Extract the (x, y) coordinate from the center of the cell holding the provided text.  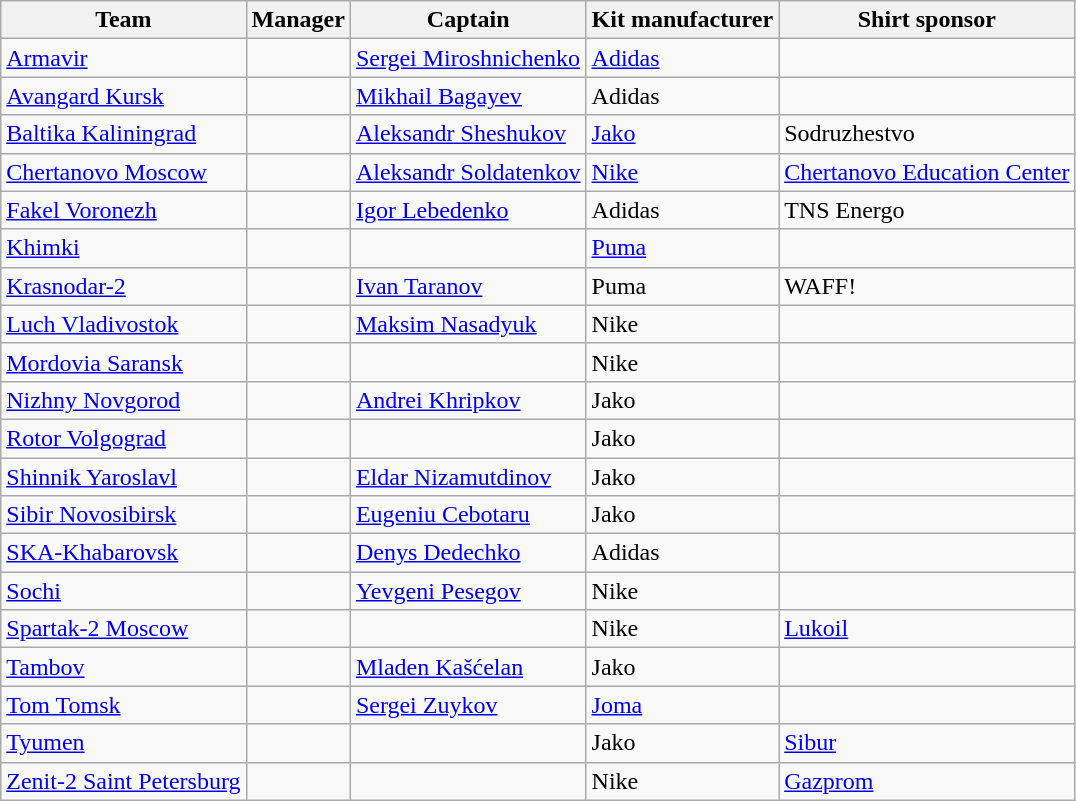
TNS Energo (927, 210)
Spartak-2 Moscow (124, 629)
Krasnodar-2 (124, 286)
Mikhail Bagayev (468, 96)
Nizhny Novgorod (124, 400)
Luch Vladivostok (124, 324)
Aleksandr Soldatenkov (468, 172)
Sodruzhestvo (927, 134)
Shinnik Yaroslavl (124, 477)
Tom Tomsk (124, 705)
Igor Lebedenko (468, 210)
Chertanovo Education Center (927, 172)
Joma (682, 705)
Zenit-2 Saint Petersburg (124, 781)
Manager (298, 20)
Lukoil (927, 629)
Mladen Kašćelan (468, 667)
Denys Dedechko (468, 553)
Armavir (124, 58)
Sibur (927, 743)
Tambov (124, 667)
Maksim Nasadyuk (468, 324)
Gazprom (927, 781)
Ivan Taranov (468, 286)
Avangard Kursk (124, 96)
Team (124, 20)
Chertanovo Moscow (124, 172)
Sochi (124, 591)
Yevgeni Pesegov (468, 591)
Eugeniu Cebotaru (468, 515)
Sergei Miroshnichenko (468, 58)
Kit manufacturer (682, 20)
Aleksandr Sheshukov (468, 134)
Sibir Novosibirsk (124, 515)
Shirt sponsor (927, 20)
Khimki (124, 248)
Sergei Zuykov (468, 705)
Mordovia Saransk (124, 362)
Rotor Volgograd (124, 438)
Fakel Voronezh (124, 210)
WAFF! (927, 286)
Baltika Kaliningrad (124, 134)
Captain (468, 20)
SKA-Khabarovsk (124, 553)
Eldar Nizamutdinov (468, 477)
Tyumen (124, 743)
Andrei Khripkov (468, 400)
